Return [X, Y] of the center of cell containing provided text 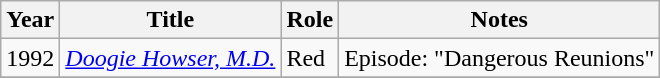
Red [310, 58]
Notes [500, 20]
Title [170, 20]
Year [30, 20]
Doogie Howser, M.D. [170, 58]
Episode: "Dangerous Reunions" [500, 58]
Role [310, 20]
1992 [30, 58]
